Provide the [x, y] coordinate of the cell's center where the given text is located.  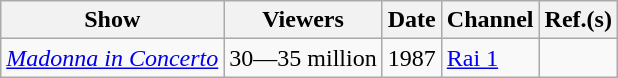
30—35 million [303, 58]
Viewers [303, 20]
1987 [412, 58]
Show [112, 20]
Ref.(s) [578, 20]
Date [412, 20]
Rai 1 [490, 58]
Channel [490, 20]
Madonna in Concerto [112, 58]
